Extract the (x, y) coordinate from the center of the cell holding the provided text.  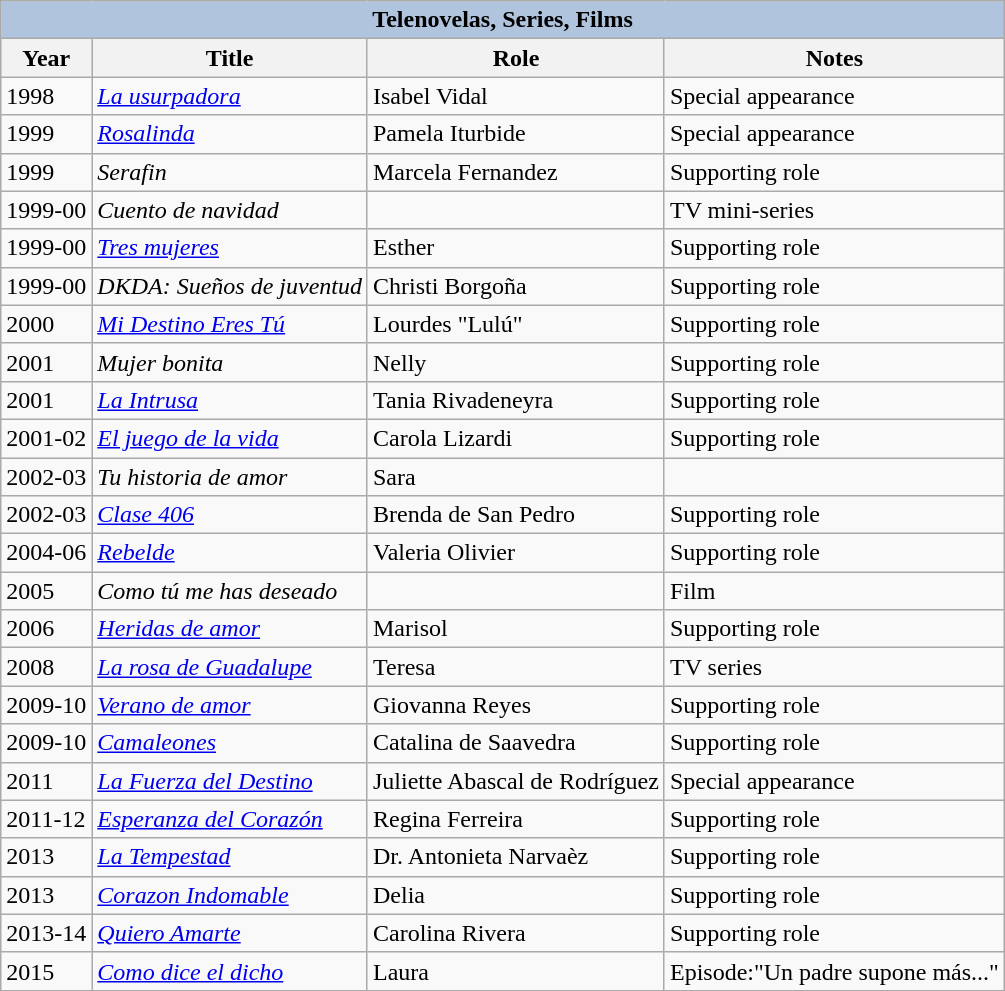
Regina Ferreira (516, 819)
Como tú me has deseado (230, 591)
2001-02 (46, 438)
1998 (46, 96)
Mujer bonita (230, 362)
Film (834, 591)
Carolina Rivera (516, 933)
Episode:"Un padre supone más..." (834, 971)
Tu historia de amor (230, 477)
2006 (46, 629)
Valeria Olivier (516, 553)
Lourdes "Lulú" (516, 324)
Notes (834, 58)
Heridas de amor (230, 629)
La Fuerza del Destino (230, 781)
Title (230, 58)
Como dice el dicho (230, 971)
Carola Lizardi (516, 438)
Role (516, 58)
Rebelde (230, 553)
2011-12 (46, 819)
Marcela Fernandez (516, 172)
Tania Rivadeneyra (516, 400)
DKDA: Sueños de juventud (230, 286)
Year (46, 58)
Cuento de navidad (230, 210)
2013-14 (46, 933)
Brenda de San Pedro (516, 515)
2000 (46, 324)
TV mini-series (834, 210)
2015 (46, 971)
Juliette Abascal de Rodríguez (516, 781)
La Intrusa (230, 400)
Rosalinda (230, 134)
Laura (516, 971)
La usurpadora (230, 96)
2011 (46, 781)
Sara (516, 477)
La rosa de Guadalupe (230, 667)
Delia (516, 895)
Christi Borgoña (516, 286)
Nelly (516, 362)
2004-06 (46, 553)
Tres mujeres (230, 248)
2005 (46, 591)
2008 (46, 667)
Camaleones (230, 743)
Pamela Iturbide (516, 134)
Marisol (516, 629)
Mi Destino Eres Tú (230, 324)
Verano de amor (230, 705)
Clase 406 (230, 515)
Esther (516, 248)
El juego de la vida (230, 438)
Esperanza del Corazón (230, 819)
Teresa (516, 667)
Isabel Vidal (516, 96)
La Tempestad (230, 857)
Serafin (230, 172)
Quiero Amarte (230, 933)
Telenovelas, Series, Films (503, 20)
TV series (834, 667)
Giovanna Reyes (516, 705)
Corazon Indomable (230, 895)
Dr. Antonieta Narvaèz (516, 857)
Catalina de Saavedra (516, 743)
